Return [x, y] of the center of cell containing provided text 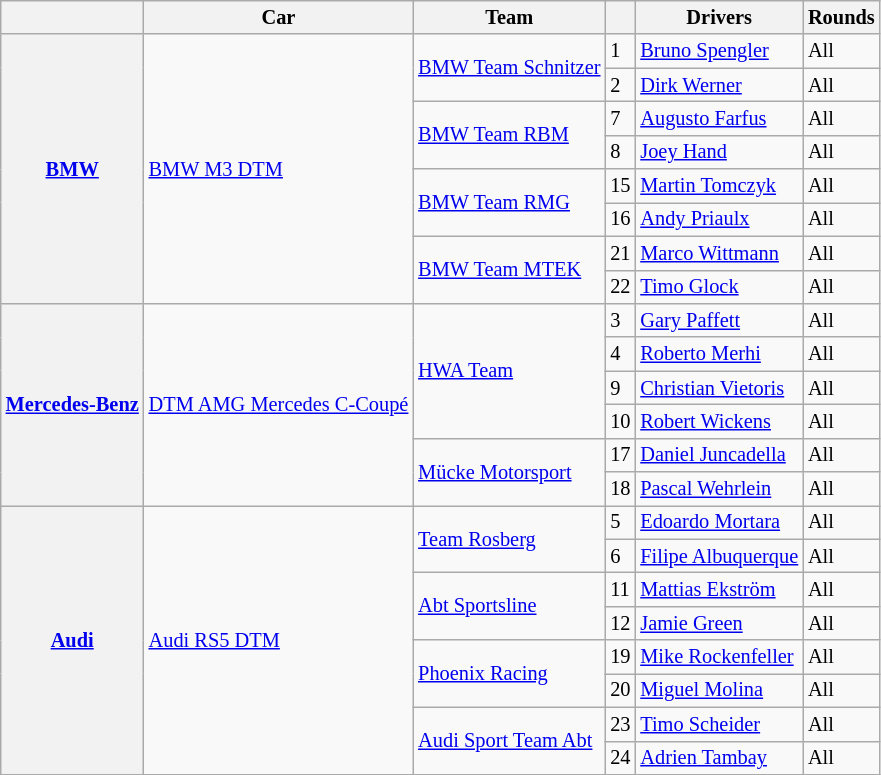
8 [620, 152]
Timo Glock [719, 287]
Mercedes-Benz [72, 404]
Audi Sport Team Abt [509, 740]
Marco Wittmann [719, 253]
Adrien Tambay [719, 758]
BMW Team RBM [509, 134]
Pascal Wehrlein [719, 489]
BMW Team RMG [509, 202]
BMW M3 DTM [279, 168]
Augusto Farfus [719, 118]
Robert Wickens [719, 421]
16 [620, 219]
2 [620, 85]
19 [620, 657]
Bruno Spengler [719, 51]
11 [620, 589]
Mücke Motorsport [509, 472]
Phoenix Racing [509, 674]
17 [620, 455]
Edoardo Mortara [719, 522]
Dirk Werner [719, 85]
21 [620, 253]
12 [620, 623]
Team [509, 17]
7 [620, 118]
Drivers [719, 17]
BMW [72, 168]
Miguel Molina [719, 690]
Christian Vietoris [719, 388]
Mike Rockenfeller [719, 657]
BMW Team MTEK [509, 270]
18 [620, 489]
6 [620, 556]
10 [620, 421]
Timo Scheider [719, 724]
Filipe Albuquerque [719, 556]
Team Rosberg [509, 538]
Jamie Green [719, 623]
Audi [72, 640]
20 [620, 690]
Roberto Merhi [719, 354]
5 [620, 522]
3 [620, 320]
Gary Paffett [719, 320]
15 [620, 186]
Andy Priaulx [719, 219]
Joey Hand [719, 152]
Abt Sportsline [509, 606]
Daniel Juncadella [719, 455]
DTM AMG Mercedes C-Coupé [279, 404]
Car [279, 17]
23 [620, 724]
Audi RS5 DTM [279, 640]
9 [620, 388]
24 [620, 758]
22 [620, 287]
Mattias Ekström [719, 589]
1 [620, 51]
BMW Team Schnitzer [509, 68]
Rounds [842, 17]
Martin Tomczyk [719, 186]
HWA Team [509, 370]
4 [620, 354]
